Determine the (x, y) coordinate at the center of the cell enclosing the given text.  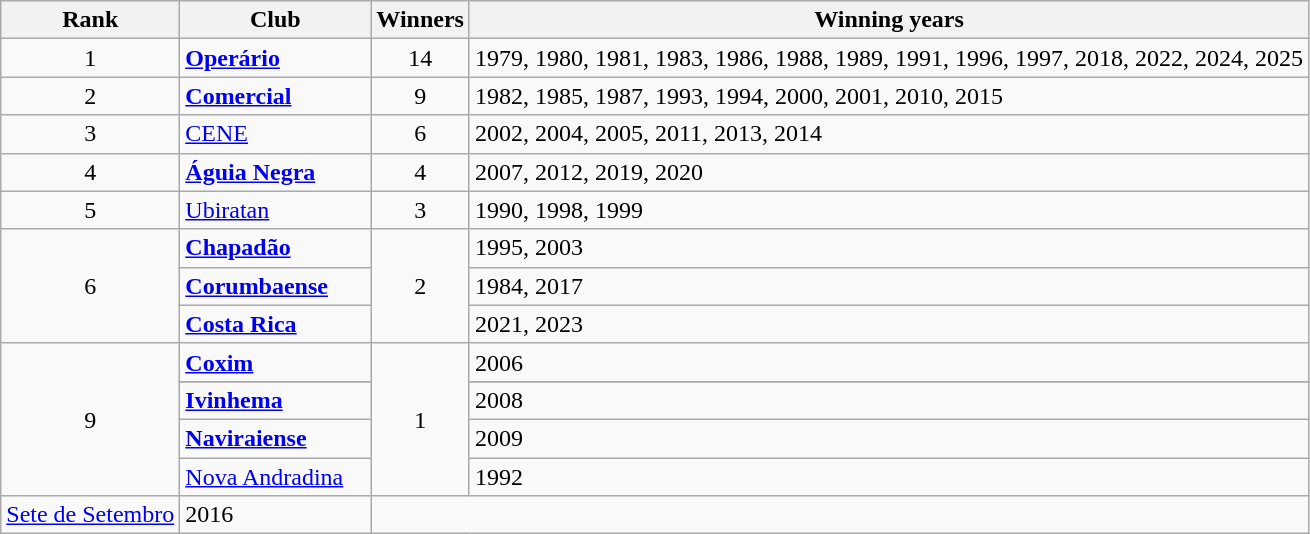
Club (276, 20)
14 (420, 58)
Coxim (276, 362)
Operário (276, 58)
Ivinhema (276, 400)
1984, 2017 (888, 286)
2009 (888, 438)
Winning years (888, 20)
1982, 1985, 1987, 1993, 1994, 2000, 2001, 2010, 2015 (888, 96)
Ubiratan (276, 210)
Sete de Setembro (90, 515)
2006 (888, 362)
Águia Negra (276, 172)
Costa Rica (276, 324)
Naviraiense (276, 438)
2021, 2023 (888, 324)
1992 (888, 477)
Winners (420, 20)
2008 (888, 400)
Comercial (276, 96)
5 (90, 210)
Rank (90, 20)
2007, 2012, 2019, 2020 (888, 172)
2002, 2004, 2005, 2011, 2013, 2014 (888, 134)
Corumbaense (276, 286)
Chapadão (276, 248)
CENE (276, 134)
1979, 1980, 1981, 1983, 1986, 1988, 1989, 1991, 1996, 1997, 2018, 2022, 2024, 2025 (888, 58)
Nova Andradina (276, 477)
2016 (276, 515)
1990, 1998, 1999 (888, 210)
1995, 2003 (888, 248)
